Search for the cell housing the specified text and yield its (x, y) center coordinate. 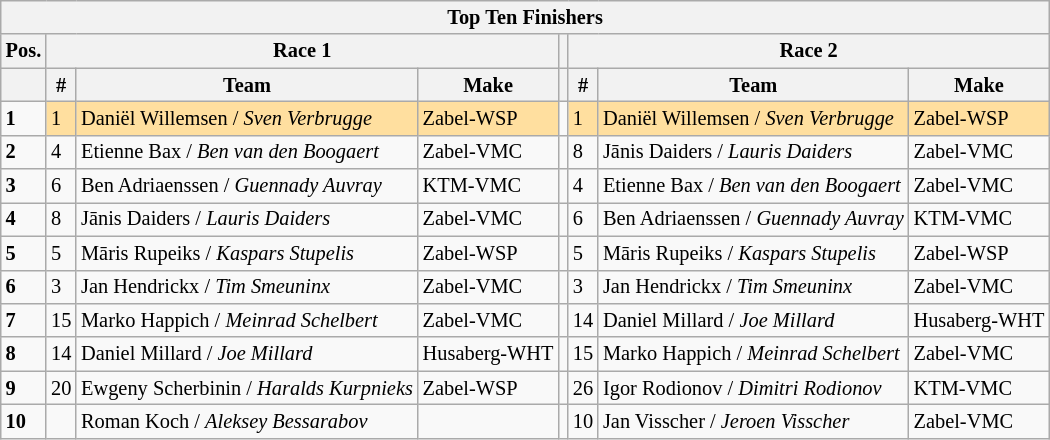
Top Ten Finishers (526, 17)
9 (24, 388)
Ewgeny Scherbinin / Haralds Kurpnieks (247, 388)
Race 1 (302, 51)
Jan Visscher / Jeroen Visscher (754, 421)
Roman Koch / Aleksey Bessarabov (247, 421)
Igor Rodionov / Dimitri Rodionov (754, 388)
2 (24, 152)
20 (61, 388)
Race 2 (808, 51)
7 (24, 320)
26 (583, 388)
Pos. (24, 51)
